Provide the (X, Y) coordinate of the cell's center where the given text is located.  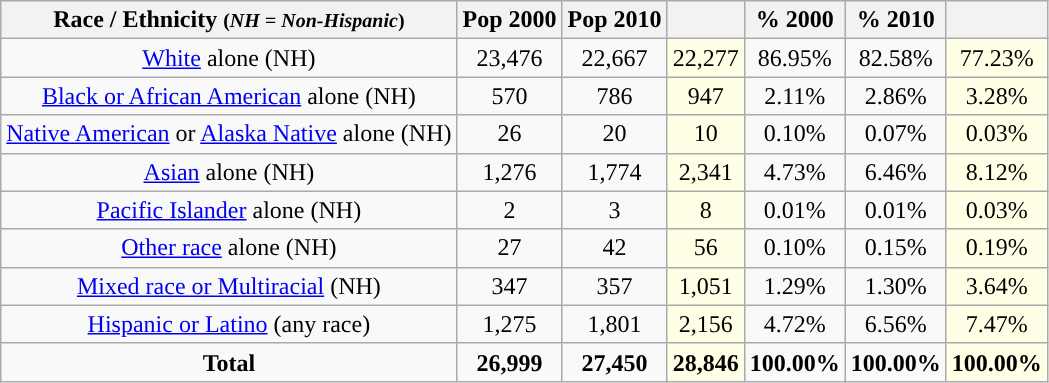
10 (706, 134)
570 (510, 96)
Race / Ethnicity (NH = Non-Hispanic) (229, 20)
1.30% (896, 286)
786 (614, 96)
947 (706, 96)
7.47% (996, 324)
6.56% (896, 324)
28,846 (706, 362)
0.15% (896, 248)
347 (510, 286)
42 (614, 248)
56 (706, 248)
0.07% (896, 134)
2 (510, 210)
3.64% (996, 286)
Other race alone (NH) (229, 248)
Total (229, 362)
4.73% (794, 172)
4.72% (794, 324)
86.95% (794, 58)
2,156 (706, 324)
82.58% (896, 58)
3.28% (996, 96)
8.12% (996, 172)
6.46% (896, 172)
Asian alone (NH) (229, 172)
22,277 (706, 58)
2.11% (794, 96)
White alone (NH) (229, 58)
2.86% (896, 96)
8 (706, 210)
3 (614, 210)
20 (614, 134)
23,476 (510, 58)
0.19% (996, 248)
27,450 (614, 362)
1,275 (510, 324)
1,276 (510, 172)
Pop 2010 (614, 20)
1,051 (706, 286)
Pacific Islander alone (NH) (229, 210)
Mixed race or Multiracial (NH) (229, 286)
77.23% (996, 58)
1,801 (614, 324)
1.29% (794, 286)
Black or African American alone (NH) (229, 96)
2,341 (706, 172)
27 (510, 248)
1,774 (614, 172)
Pop 2000 (510, 20)
22,667 (614, 58)
Native American or Alaska Native alone (NH) (229, 134)
% 2000 (794, 20)
26,999 (510, 362)
% 2010 (896, 20)
Hispanic or Latino (any race) (229, 324)
26 (510, 134)
357 (614, 286)
